Identify which cell holds the provided text, then report its [X, Y] central coordinate. 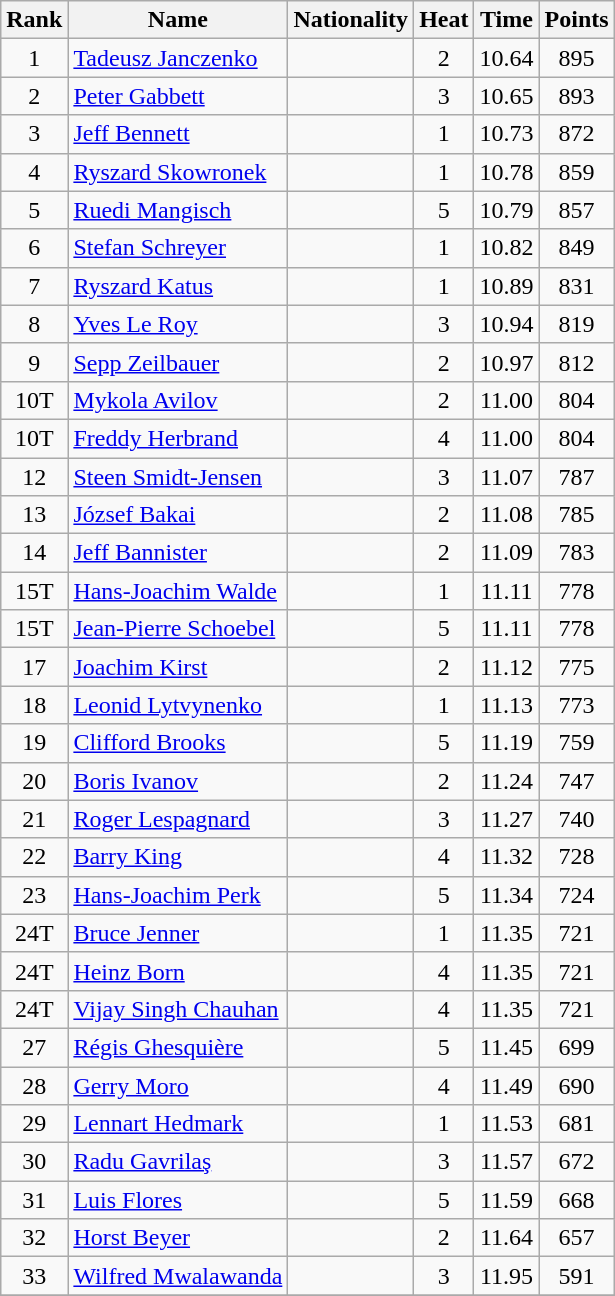
8 [34, 324]
728 [576, 857]
Radu Gavrilaş [178, 1162]
Vijay Singh Chauhan [178, 1009]
Luis Flores [178, 1200]
11.32 [506, 857]
Heat [444, 20]
Gerry Moro [178, 1085]
849 [576, 248]
28 [34, 1085]
Joachim Kirst [178, 667]
11.24 [506, 781]
857 [576, 210]
893 [576, 96]
Hans-Joachim Walde [178, 591]
Ryszard Katus [178, 286]
785 [576, 515]
Yves Le Roy [178, 324]
Jeff Bannister [178, 553]
29 [34, 1124]
18 [34, 705]
657 [576, 1238]
11.57 [506, 1162]
11.34 [506, 895]
32 [34, 1238]
Name [178, 20]
10.82 [506, 248]
Jean-Pierre Schoebel [178, 629]
747 [576, 781]
Bruce Jenner [178, 933]
699 [576, 1047]
Ryszard Skowronek [178, 172]
Hans-Joachim Perk [178, 895]
Régis Ghesquière [178, 1047]
591 [576, 1276]
819 [576, 324]
10.79 [506, 210]
773 [576, 705]
Leonid Lytvynenko [178, 705]
11.59 [506, 1200]
Peter Gabbett [178, 96]
10.89 [506, 286]
11.07 [506, 477]
724 [576, 895]
József Bakai [178, 515]
681 [576, 1124]
30 [34, 1162]
Roger Lespagnard [178, 819]
6 [34, 248]
668 [576, 1200]
10.73 [506, 134]
Barry King [178, 857]
Wilfred Mwalawanda [178, 1276]
Nationality [351, 20]
10.78 [506, 172]
Jeff Bennett [178, 134]
11.27 [506, 819]
Rank [34, 20]
Ruedi Mangisch [178, 210]
759 [576, 743]
783 [576, 553]
23 [34, 895]
11.13 [506, 705]
Stefan Schreyer [178, 248]
Freddy Herbrand [178, 438]
19 [34, 743]
Clifford Brooks [178, 743]
7 [34, 286]
775 [576, 667]
Time [506, 20]
812 [576, 362]
Tadeusz Janczenko [178, 58]
11.45 [506, 1047]
10.97 [506, 362]
11.12 [506, 667]
11.53 [506, 1124]
895 [576, 58]
11.19 [506, 743]
872 [576, 134]
10.64 [506, 58]
17 [34, 667]
22 [34, 857]
672 [576, 1162]
11.95 [506, 1276]
740 [576, 819]
21 [34, 819]
Lennart Hedmark [178, 1124]
11.09 [506, 553]
11.49 [506, 1085]
11.08 [506, 515]
14 [34, 553]
831 [576, 286]
12 [34, 477]
Mykola Avilov [178, 400]
11.64 [506, 1238]
10.94 [506, 324]
Heinz Born [178, 971]
Sepp Zeilbauer [178, 362]
690 [576, 1085]
10.65 [506, 96]
20 [34, 781]
31 [34, 1200]
13 [34, 515]
Horst Beyer [178, 1238]
Steen Smidt-Jensen [178, 477]
859 [576, 172]
Boris Ivanov [178, 781]
9 [34, 362]
33 [34, 1276]
27 [34, 1047]
Points [576, 20]
787 [576, 477]
